Detect which cell encompasses the target text, then output its (x, y) center coordinate. 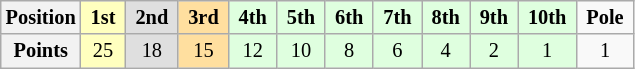
9th (494, 17)
5th (301, 17)
2 (494, 51)
8 (349, 51)
6 (397, 51)
25 (104, 51)
10th (547, 17)
12 (253, 51)
4th (253, 17)
18 (152, 51)
8th (446, 17)
4 (446, 51)
3rd (203, 17)
Position (41, 17)
6th (349, 17)
1st (104, 17)
Points (41, 51)
2nd (152, 17)
15 (203, 51)
7th (397, 17)
10 (301, 51)
Pole (604, 17)
